Pinpoint the cell where the given text exists, returning its (X, Y) midpoint coordinate. 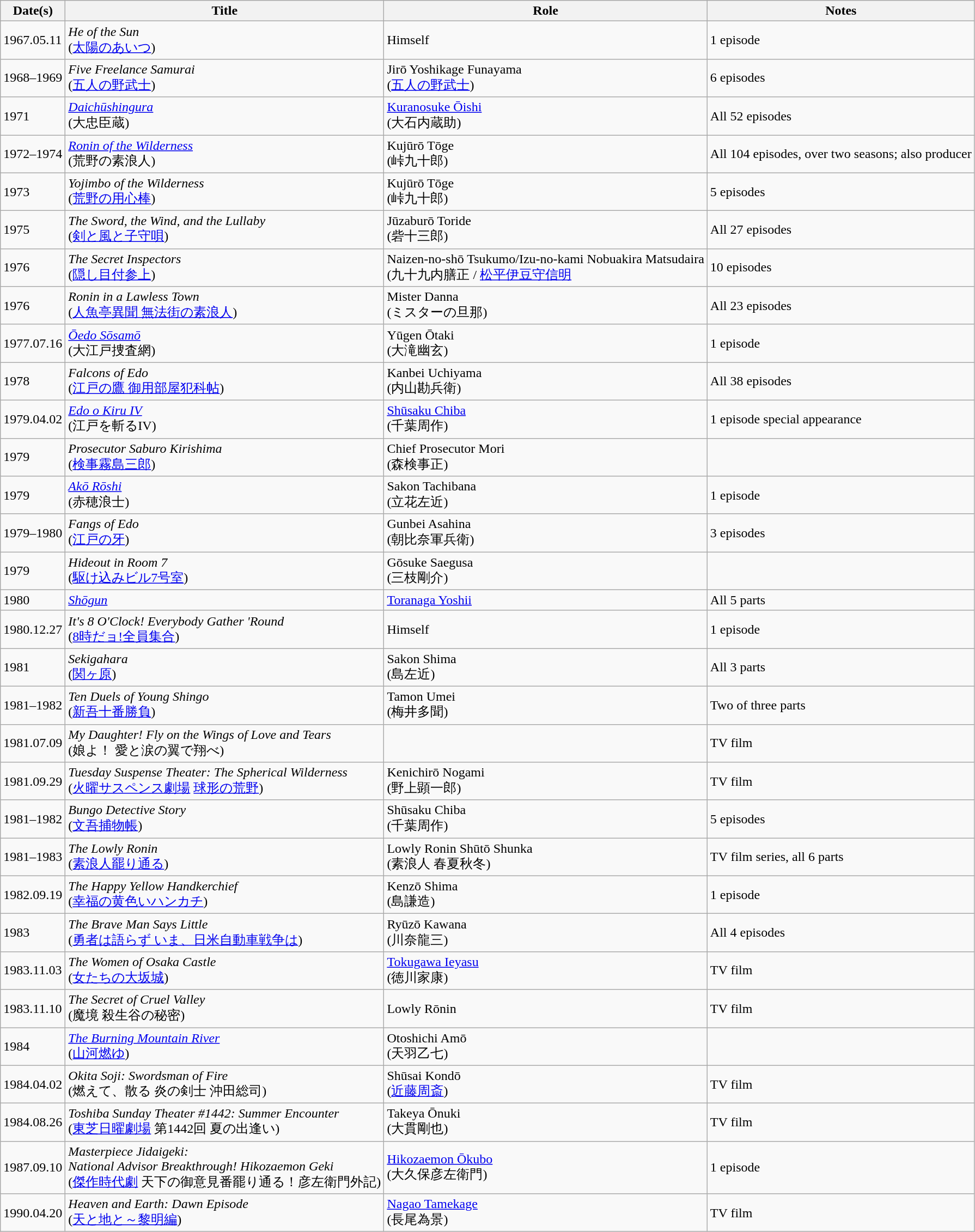
1975 (33, 230)
Ronin in a Lawless Town (人魚亭異聞 無法街の素浪人) (224, 306)
1977.07.16 (33, 343)
Ronin of the Wilderness (荒野の素浪人) (224, 154)
1984.04.02 (33, 1084)
Ōedo Sōsamō (大江戸捜査網) (224, 343)
Jūzaburō Toride (砦十三郎) (546, 230)
Falcons of Edo (江戸の鷹 御用部屋犯科帖) (224, 381)
Tamon Umei (梅井多聞) (546, 705)
All 38 episodes (841, 381)
Heaven and Earth: Dawn Episode (天と地と～黎明編) (224, 1213)
Sakon Tachibana (立花左近) (546, 495)
Toshiba Sunday Theater #1442: Summer Encounter (東芝日曜劇場 第1442回 夏の出逢い) (224, 1122)
Otoshichi Amō (天羽乙七) (546, 1047)
1984.08.26 (33, 1122)
Yojimbo of the Wilderness (荒野の用心棒) (224, 192)
Two of three parts (841, 705)
The Burning Mountain River (山河燃ゆ) (224, 1047)
All 27 episodes (841, 230)
Yūgen Ōtaki (大滝幽玄) (546, 343)
Shōgun (224, 600)
1980.12.27 (33, 629)
1981.07.09 (33, 743)
Role (546, 11)
6 episodes (841, 78)
The Secret of Cruel Valley (魔境 殺生谷の秘密) (224, 1009)
1981.09.29 (33, 781)
1968–1969 (33, 78)
Kenzō Shima (島謙造) (546, 895)
1971 (33, 116)
All 52 episodes (841, 116)
1983.11.10 (33, 1009)
Gōsuke Saegusa (三枝剛介) (546, 571)
10 episodes (841, 268)
Shūsai Kondō (近藤周斎) (546, 1084)
3 episodes (841, 533)
Naizen-no-shō Tsukumo/Izu-no-kami Nobuakira Matsudaira (九十九内膳正 / 松平伊豆守信明 (546, 268)
Mister Danna (ミスターの旦那) (546, 306)
1983 (33, 933)
Lowly Rōnin (546, 1009)
1980 (33, 600)
Okita Soji: Swordsman of Fire (燃えて、散る 炎の剣士 沖田総司) (224, 1084)
Hideout in Room 7 (駆け込みビル7号室) (224, 571)
Kenichirō Nogami (野上顕一郎) (546, 781)
Toranaga Yoshii (546, 600)
Tuesday Suspense Theater: The Spherical Wilderness (火曜サスペンス劇場 球形の荒野) (224, 781)
All 23 episodes (841, 306)
All 5 parts (841, 600)
1979.04.02 (33, 419)
The Secret Inspectors (隠し目付参上) (224, 268)
1 episode special appearance (841, 419)
The Women of Osaka Castle (女たちの大坂城) (224, 970)
1981–1983 (33, 857)
Title (224, 11)
Edo o Kiru IV (江戸を斬るIV) (224, 419)
1987.09.10 (33, 1167)
1967.05.11 (33, 40)
Nagao Tamekage (長尾為景) (546, 1213)
Lowly Ronin Shūtō Shunka (素浪人 春夏秋冬) (546, 857)
Ryūzō Kawana (川奈龍三) (546, 933)
TV film series, all 6 parts (841, 857)
1982.09.19 (33, 895)
Sakon Shima (島左近) (546, 667)
Takeya Ōnuki (大貫剛也) (546, 1122)
Chief Prosecutor Mori (森検事正) (546, 457)
The Sword, the Wind, and the Lullaby (剣と風と子守唄) (224, 230)
Kuranosuke Ōishi (大石内蔵助) (546, 116)
1990.04.20 (33, 1213)
1978 (33, 381)
1981 (33, 667)
All 104 episodes, over two seasons; also producer (841, 154)
All 4 episodes (841, 933)
Kanbei Uchiyama (内山勘兵衛) (546, 381)
Akō Rōshi (赤穂浪士) (224, 495)
Five Freelance Samurai (五人の野武士) (224, 78)
My Daughter! Fly on the Wings of Love and Tears (娘よ！ 愛と涙の翼で翔べ) (224, 743)
He of the Sun (太陽のあいつ) (224, 40)
Fangs of Edo (江戸の牙) (224, 533)
Ten Duels of Young Shingo (新吾十番勝負) (224, 705)
1979–1980 (33, 533)
Masterpiece Jidaigeki:National Advisor Breakthrough! Hikozaemon Geki (傑作時代劇 天下の御意見番罷り通る！彦左衛門外記) (224, 1167)
1984 (33, 1047)
The Happy Yellow Handkerchief (幸福の黄色いハンカチ) (224, 895)
1973 (33, 192)
Notes (841, 11)
Daichūshingura (大忠臣蔵) (224, 116)
Gunbei Asahina (朝比奈軍兵衛) (546, 533)
Date(s) (33, 11)
Sekigahara (関ヶ原) (224, 667)
Bungo Detective Story (文吾捕物帳) (224, 819)
1972–1974 (33, 154)
Prosecutor Saburo Kirishima (検事霧島三郎) (224, 457)
The Lowly Ronin (素浪人罷り通る) (224, 857)
Tokugawa Ieyasu (徳川家康) (546, 970)
Jirō Yoshikage Funayama (五人の野武士) (546, 78)
The Brave Man Says Little (勇者は語らず いま、日米自動車戦争は) (224, 933)
All 3 parts (841, 667)
Hikozaemon Ōkubo (大久保彦左衛門) (546, 1167)
1983.11.03 (33, 970)
It's 8 O'Clock! Everybody Gather 'Round (8時だョ!全員集合) (224, 629)
